Provide the (x, y) coordinate of the cell's center where the given text is located.  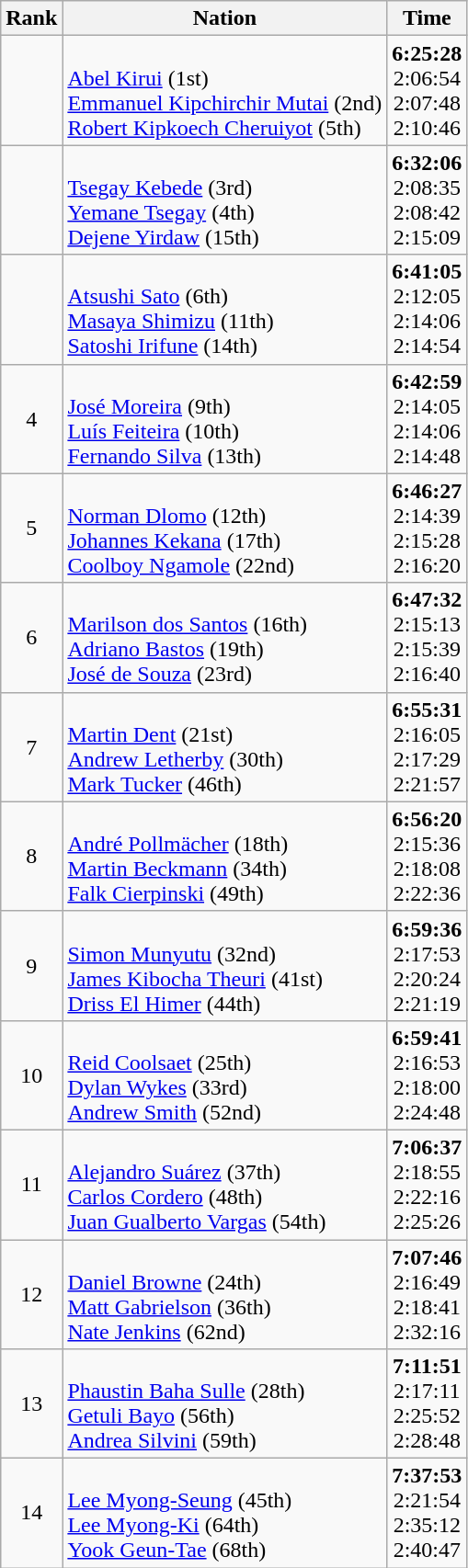
7:07:462:16:492:18:412:32:16 (427, 1294)
6:55:312:16:052:17:292:21:57 (427, 746)
Reid Coolsaet (25th)Dylan Wykes (33rd)Andrew Smith (52nd) (224, 1075)
12 (31, 1294)
Abel Kirui (1st)Emmanuel Kipchirchir Mutai (2nd)Robert Kipkoech Cheruiyot (5th) (224, 90)
4 (31, 419)
Martin Dent (21st)Andrew Letherby (30th)Mark Tucker (46th) (224, 746)
11 (31, 1184)
José Moreira (9th)Luís Feiteira (10th)Fernando Silva (13th) (224, 419)
6:47:322:15:132:15:392:16:40 (427, 638)
Norman Dlomo (12th)Johannes Kekana (17th)Coolboy Ngamole (22nd) (224, 528)
8 (31, 857)
5 (31, 528)
Tsegay Kebede (3rd)Yemane Tsegay (4th)Dejene Yirdaw (15th) (224, 200)
6:56:202:15:362:18:082:22:36 (427, 857)
Lee Myong-Seung (45th)Lee Myong-Ki (64th)Yook Geun-Tae (68th) (224, 1513)
6:41:052:12:052:14:062:14:54 (427, 309)
Alejandro Suárez (37th)Carlos Cordero (48th)Juan Gualberto Vargas (54th) (224, 1184)
7:11:512:17:112:25:522:28:48 (427, 1404)
Time (427, 18)
6:59:412:16:532:18:002:24:48 (427, 1075)
Atsushi Sato (6th)Masaya Shimizu (11th)Satoshi Irifune (14th) (224, 309)
14 (31, 1513)
6:59:362:17:532:20:242:21:19 (427, 965)
9 (31, 965)
6:32:062:08:352:08:422:15:09 (427, 200)
10 (31, 1075)
13 (31, 1404)
6:46:272:14:392:15:282:16:20 (427, 528)
Nation (224, 18)
7:06:372:18:552:22:162:25:26 (427, 1184)
6:42:592:14:052:14:062:14:48 (427, 419)
Simon Munyutu (32nd)James Kibocha Theuri (41st)Driss El Himer (44th) (224, 965)
7:37:532:21:542:35:122:40:47 (427, 1513)
Phaustin Baha Sulle (28th)Getuli Bayo (56th)Andrea Silvini (59th) (224, 1404)
Marilson dos Santos (16th)Adriano Bastos (19th)José de Souza (23rd) (224, 638)
Rank (31, 18)
6 (31, 638)
7 (31, 746)
Daniel Browne (24th)Matt Gabrielson (36th)Nate Jenkins (62nd) (224, 1294)
6:25:282:06:542:07:482:10:46 (427, 90)
André Pollmächer (18th)Martin Beckmann (34th)Falk Cierpinski (49th) (224, 857)
